From the cell containing the given text, extract its center point as [X, Y] coordinate. 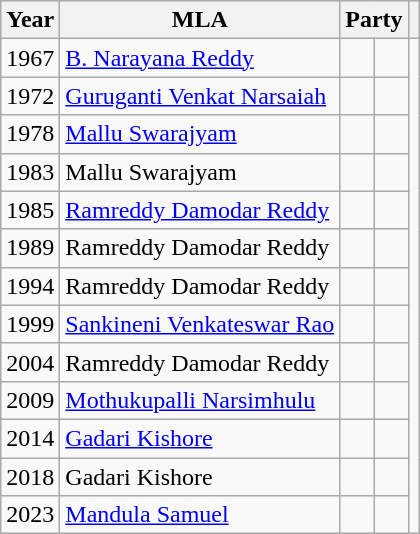
1985 [30, 210]
Party [374, 20]
Guruganti Venkat Narsaiah [200, 96]
2018 [30, 477]
1994 [30, 286]
1983 [30, 172]
Sankineni Venkateswar Rao [200, 324]
2014 [30, 438]
2009 [30, 400]
B. Narayana Reddy [200, 58]
1989 [30, 248]
2004 [30, 362]
1999 [30, 324]
MLA [200, 20]
Year [30, 20]
2023 [30, 515]
1967 [30, 58]
1978 [30, 134]
Mothukupalli Narsimhulu [200, 400]
1972 [30, 96]
Mandula Samuel [200, 515]
